Identify which cell holds the provided text, then report its (X, Y) central coordinate. 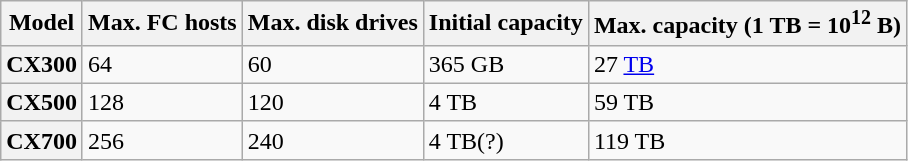
Model (42, 24)
119 TB (747, 140)
256 (162, 140)
128 (162, 102)
59 TB (747, 102)
Initial capacity (506, 24)
Max. FC hosts (162, 24)
Max. disk drives (332, 24)
120 (332, 102)
CX700 (42, 140)
4 TB (506, 102)
4 TB(?) (506, 140)
60 (332, 64)
240 (332, 140)
CX300 (42, 64)
CX500 (42, 102)
64 (162, 64)
27 TB (747, 64)
Max. capacity (1 TB = 1012 B) (747, 24)
365 GB (506, 64)
